Return (X, Y) of the center of cell containing provided text 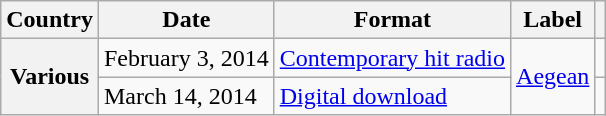
Aegean (553, 77)
Format (392, 20)
February 3, 2014 (186, 58)
Various (50, 77)
Date (186, 20)
Digital download (392, 96)
Country (50, 20)
Contemporary hit radio (392, 58)
Label (553, 20)
March 14, 2014 (186, 96)
